Determine the (x, y) coordinate at the center of the cell enclosing the given text.  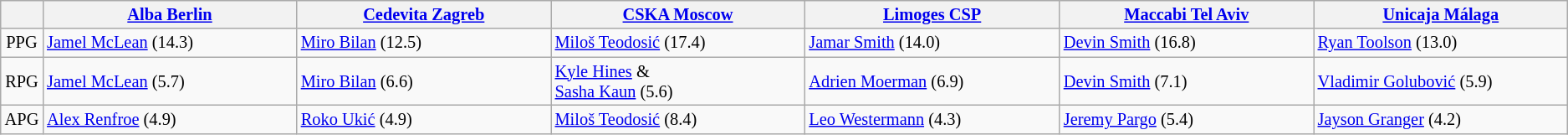
PPG (22, 43)
Miro Bilan (12.5) (424, 43)
Devin Smith (7.1) (1187, 81)
Limoges CSP (932, 14)
RPG (22, 81)
Ryan Toolson (13.0) (1441, 43)
APG (22, 119)
Jayson Granger (4.2) (1441, 119)
Miro Bilan (6.6) (424, 81)
Leo Westermann (4.3) (932, 119)
Miloš Teodosić (8.4) (678, 119)
Jeremy Pargo (5.4) (1187, 119)
Jamel McLean (5.7) (170, 81)
CSKA Moscow (678, 14)
Maccabi Tel Aviv (1187, 14)
Devin Smith (16.8) (1187, 43)
Adrien Moerman (6.9) (932, 81)
Alex Renfroe (4.9) (170, 119)
Jamar Smith (14.0) (932, 43)
Alba Berlin (170, 14)
Unicaja Málaga (1441, 14)
Roko Ukić (4.9) (424, 119)
Jamel McLean (14.3) (170, 43)
Cedevita Zagreb (424, 14)
Miloš Teodosić (17.4) (678, 43)
Kyle Hines & Sasha Kaun (5.6) (678, 81)
Vladimir Golubović (5.9) (1441, 81)
